Detect which cell encompasses the target text, then output its (x, y) center coordinate. 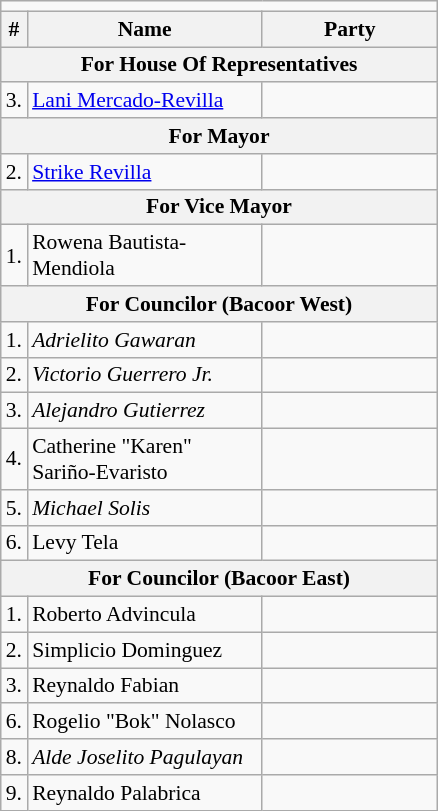
Party (350, 29)
Reynaldo Fabian (144, 686)
For House Of Representatives (220, 65)
8. (14, 757)
9. (14, 793)
Levy Tela (144, 543)
# (14, 29)
Alde Joselito Pagulayan (144, 757)
Alejandro Gutierrez (144, 411)
Name (144, 29)
Rowena Bautista-Mendiola (144, 256)
Strike Revilla (144, 172)
Simplicio Dominguez (144, 650)
For Councilor (Bacoor East) (220, 579)
5. (14, 508)
Michael Solis (144, 508)
Reynaldo Palabrica (144, 793)
For Vice Mayor (220, 207)
Adrielito Gawaran (144, 340)
For Councilor (Bacoor West) (220, 304)
4. (14, 460)
Rogelio "Bok" Nolasco (144, 722)
Roberto Advincula (144, 615)
Catherine "Karen" Sariño-Evaristo (144, 460)
Lani Mercado-Revilla (144, 101)
For Mayor (220, 136)
Victorio Guerrero Jr. (144, 375)
